Return (X, Y) of the center of cell containing provided text 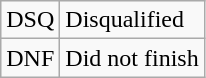
Disqualified (132, 20)
DNF (30, 58)
DSQ (30, 20)
Did not finish (132, 58)
